Detect which cell encompasses the target text, then output its [X, Y] center coordinate. 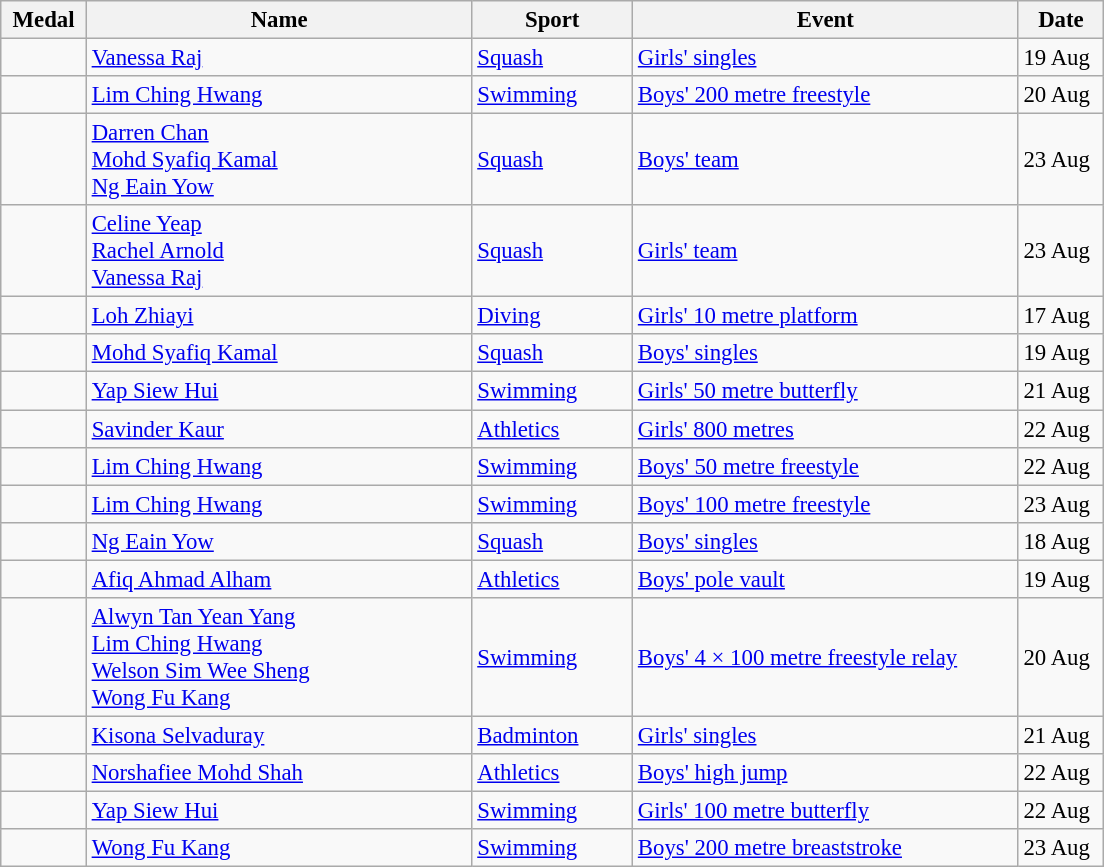
17 Aug [1061, 316]
Boys' 200 metre freestyle [826, 95]
Boys' 50 metre freestyle [826, 466]
Wong Fu Kang [279, 848]
Mohd Syafiq Kamal [279, 353]
18 Aug [1061, 541]
Girls' team [826, 251]
Girls' 100 metre butterfly [826, 810]
Boys' team [826, 160]
Ng Eain Yow [279, 541]
Boys' pole vault [826, 579]
Vanessa Raj [279, 58]
Boys' 4 × 100 metre freestyle relay [826, 658]
Badminton [552, 735]
Loh Zhiayi [279, 316]
Name [279, 20]
Darren ChanMohd Syafiq KamalNg Eain Yow [279, 160]
Boys' high jump [826, 773]
Sport [552, 20]
Date [1061, 20]
Celine YeapRachel ArnoldVanessa Raj [279, 251]
Alwyn Tan Yean YangLim Ching HwangWelson Sim Wee ShengWong Fu Kang [279, 658]
Kisona Selvaduray [279, 735]
Girls' 50 metre butterfly [826, 391]
Afiq Ahmad Alham [279, 579]
Boys' 200 metre breaststroke [826, 848]
Diving [552, 316]
Girls' 800 metres [826, 429]
Norshafiee Mohd Shah [279, 773]
Savinder Kaur [279, 429]
Event [826, 20]
Boys' 100 metre freestyle [826, 504]
Girls' 10 metre platform [826, 316]
Medal [44, 20]
